For the text-containing cell, return its midpoint in [x, y] coordinate format. 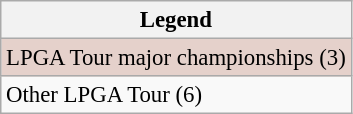
Other LPGA Tour (6) [176, 95]
Legend [176, 20]
LPGA Tour major championships (3) [176, 58]
